Identify which cell holds the provided text, then report its (x, y) central coordinate. 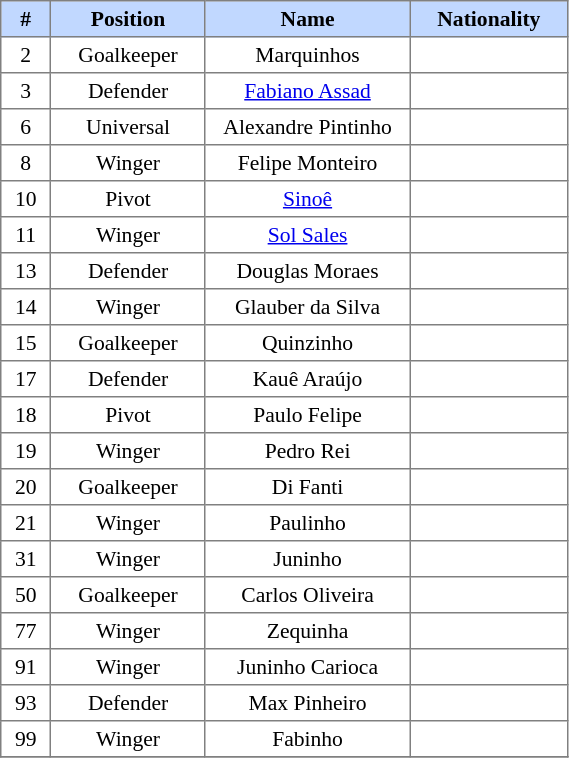
19 (26, 451)
31 (26, 559)
15 (26, 343)
Alexandre Pintinho (307, 127)
Max Pinheiro (307, 703)
91 (26, 667)
6 (26, 127)
20 (26, 487)
Glauber da Silva (307, 307)
Sol Sales (307, 235)
Sinoê (307, 199)
8 (26, 163)
Fabinho (307, 739)
Position (128, 19)
10 (26, 199)
Juninho (307, 559)
Douglas Moraes (307, 271)
17 (26, 379)
Nationality (489, 19)
# (26, 19)
Zequinha (307, 631)
18 (26, 415)
Quinzinho (307, 343)
11 (26, 235)
Felipe Monteiro (307, 163)
99 (26, 739)
77 (26, 631)
50 (26, 595)
Universal (128, 127)
2 (26, 55)
Paulinho (307, 523)
Name (307, 19)
Paulo Felipe (307, 415)
13 (26, 271)
Carlos Oliveira (307, 595)
3 (26, 91)
Marquinhos (307, 55)
Di Fanti (307, 487)
Pedro Rei (307, 451)
Kauê Araújo (307, 379)
21 (26, 523)
Fabiano Assad (307, 91)
93 (26, 703)
14 (26, 307)
Juninho Carioca (307, 667)
